Search for the cell housing the specified text and yield its (x, y) center coordinate. 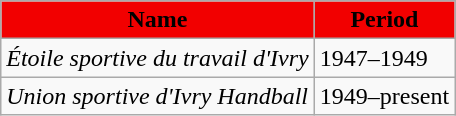
Union sportive d'Ivry Handball (158, 96)
Period (384, 20)
Name (158, 20)
Étoile sportive du travail d'Ivry (158, 58)
1947–1949 (384, 58)
1949–present (384, 96)
